Scan for the cell matching the given text and deliver its (X, Y) coordinate at center. 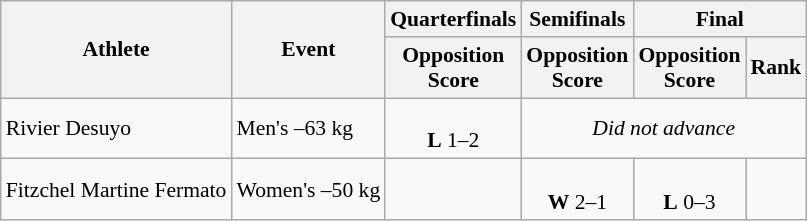
L 1–2 (453, 128)
Event (308, 50)
Fitzchel Martine Fermato (116, 190)
Rivier Desuyo (116, 128)
Final (720, 19)
Women's –50 kg (308, 190)
Men's –63 kg (308, 128)
Athlete (116, 50)
Rank (776, 68)
W 2–1 (577, 190)
Quarterfinals (453, 19)
L 0–3 (689, 190)
Did not advance (664, 128)
Semifinals (577, 19)
